Capture the cell that displays the provided text and extract its [x, y] central coordinate. 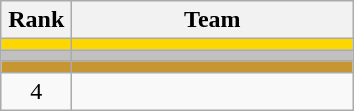
4 [36, 91]
Rank [36, 20]
Team [212, 20]
